Search for the cell housing the specified text and yield its [X, Y] center coordinate. 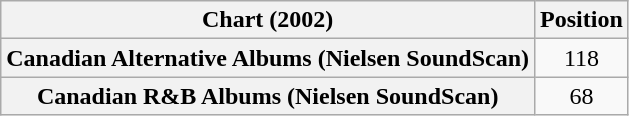
118 [582, 58]
Position [582, 20]
Canadian Alternative Albums (Nielsen SoundScan) [268, 58]
Canadian R&B Albums (Nielsen SoundScan) [268, 96]
68 [582, 96]
Chart (2002) [268, 20]
